Output the (x, y) coordinate of the center of the cell containing the given text.  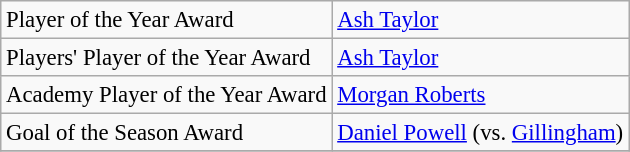
Goal of the Season Award (166, 133)
Player of the Year Award (166, 20)
Morgan Roberts (480, 95)
Daniel Powell (vs. Gillingham) (480, 133)
Academy Player of the Year Award (166, 95)
Players' Player of the Year Award (166, 58)
